For the text-containing cell, return its midpoint in [X, Y] coordinate format. 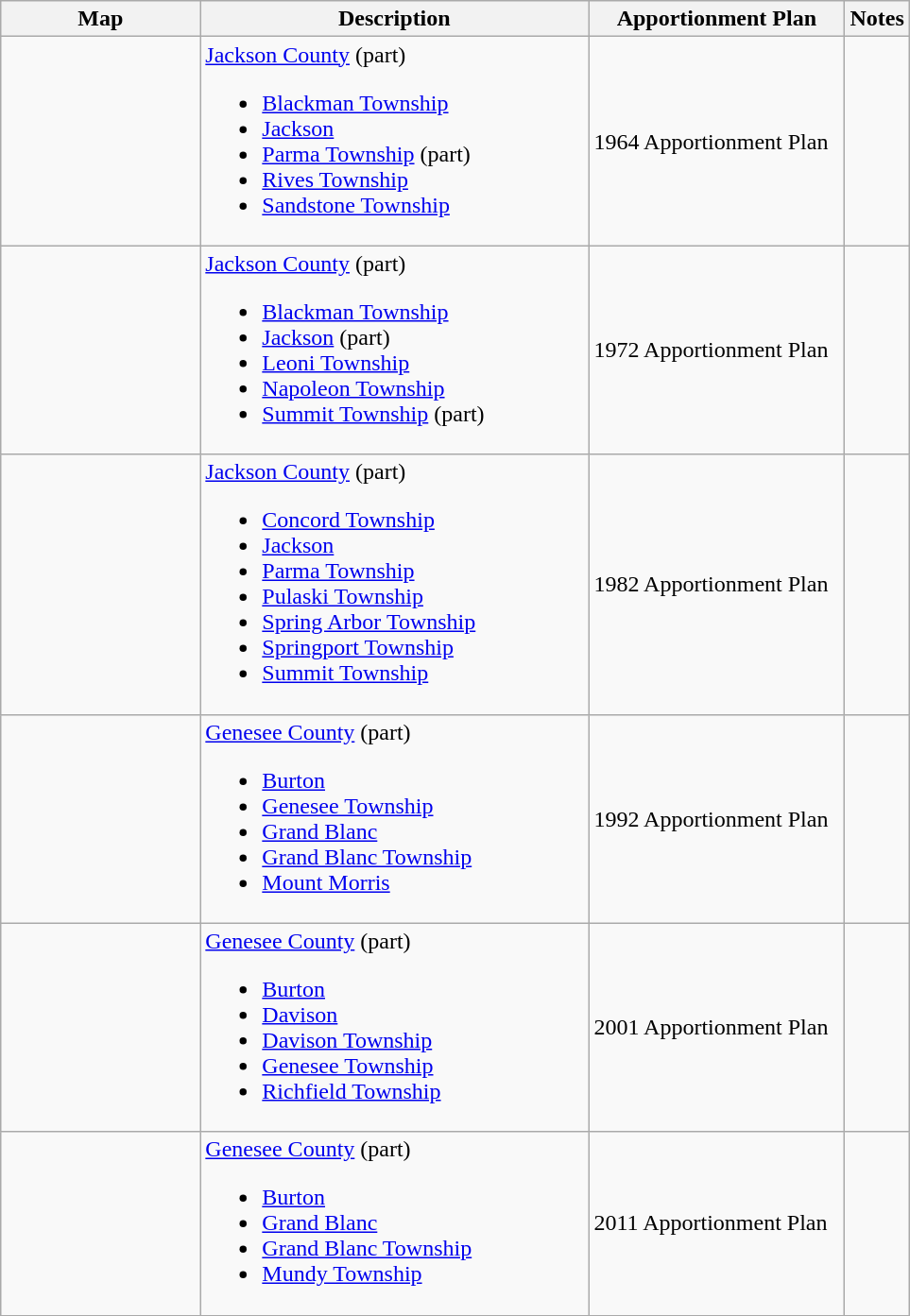
Apportionment Plan [716, 19]
Jackson County (part)Concord TownshipJacksonParma TownshipPulaski TownshipSpring Arbor TownshipSpringport TownshipSummit Township [395, 584]
Genesee County (part)BurtonDavisonDavison TownshipGenesee TownshipRichfield Township [395, 1028]
2001 Apportionment Plan [716, 1028]
Genesee County (part)BurtonGenesee TownshipGrand BlancGrand Blanc TownshipMount Morris [395, 818]
1972 Apportionment Plan [716, 350]
1992 Apportionment Plan [716, 818]
Jackson County (part)Blackman TownshipJacksonParma Township (part)Rives TownshipSandstone Township [395, 142]
Genesee County (part)BurtonGrand BlancGrand Blanc TownshipMundy Township [395, 1223]
Notes [877, 19]
Jackson County (part)Blackman TownshipJackson (part)Leoni TownshipNapoleon TownshipSummit Township (part) [395, 350]
1964 Apportionment Plan [716, 142]
2011 Apportionment Plan [716, 1223]
1982 Apportionment Plan [716, 584]
Map [100, 19]
Description [395, 19]
